Return (X, Y) of the center of cell containing provided text 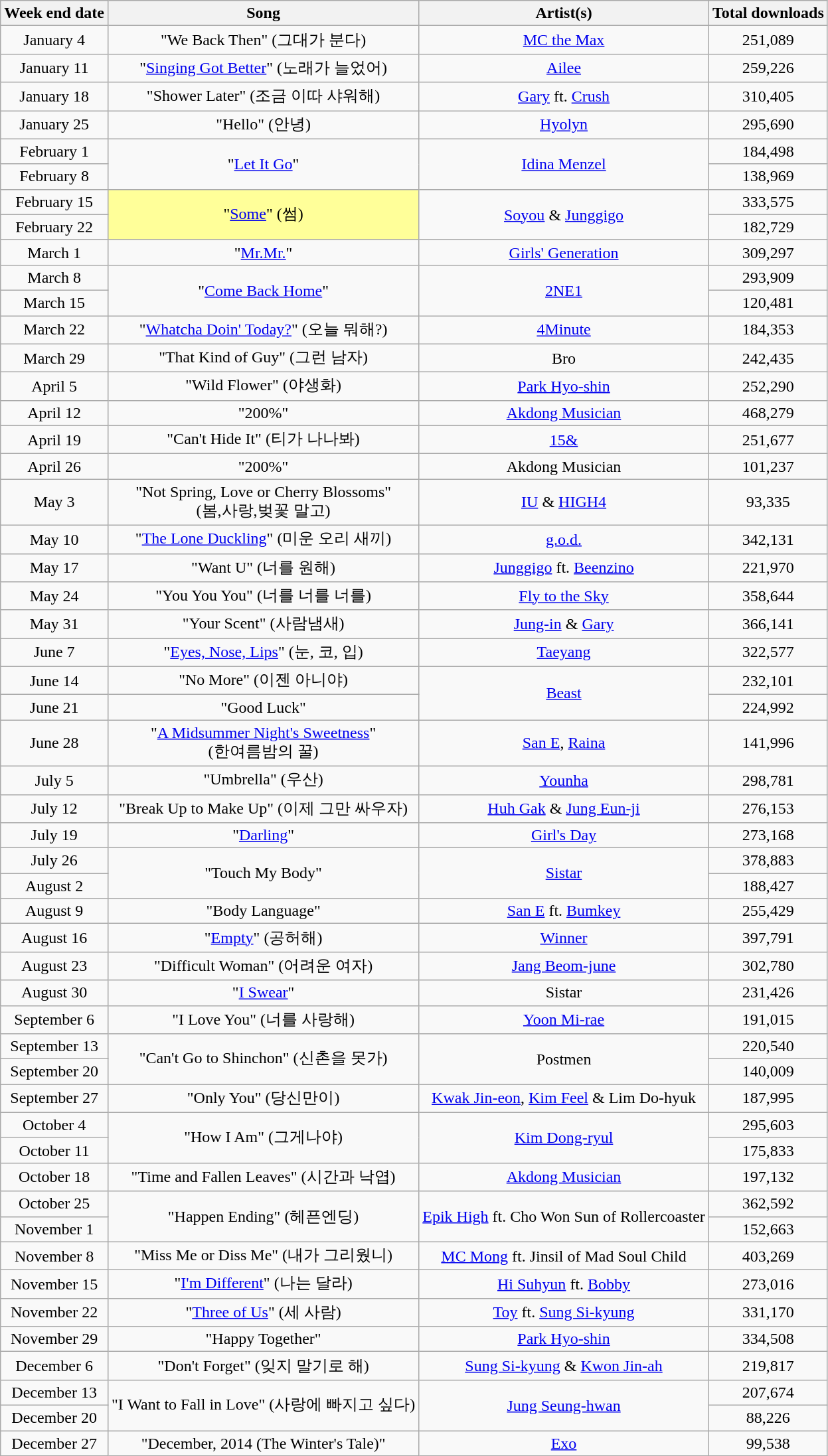
"Umbrella" (우산) (263, 780)
February 15 (54, 202)
July 26 (54, 861)
August 16 (54, 938)
February 8 (54, 177)
"You You You" (너를 너를 너를) (263, 596)
Girls' Generation (564, 252)
"I Love You" (너를 사랑해) (263, 1019)
April 5 (54, 386)
Younha (564, 780)
January 18 (54, 97)
295,690 (768, 125)
221,970 (768, 568)
175,833 (768, 1150)
May 10 (54, 539)
October 4 (54, 1125)
187,995 (768, 1099)
January 25 (54, 125)
Hyolyn (564, 125)
Soyou & Junggigo (564, 214)
September 13 (54, 1047)
334,508 (768, 1339)
"Shower Later" (조금 이따 샤워해) (263, 97)
May 24 (54, 596)
July 19 (54, 836)
Yoon Mi-rae (564, 1019)
182,729 (768, 227)
"Can't Go to Shinchon" (신촌을 못가) (263, 1059)
November 22 (54, 1313)
"Let It Go" (263, 164)
Kwak Jin-eon, Kim Feel & Lim Do-hyuk (564, 1099)
251,677 (768, 439)
"Mr.Mr." (263, 252)
Huh Gak & Jung Eun-ji (564, 808)
October 18 (54, 1177)
4Minute (564, 330)
184,353 (768, 330)
184,498 (768, 151)
141,996 (768, 743)
Winner (564, 938)
San E, Raina (564, 743)
November 8 (54, 1256)
101,237 (768, 467)
g.o.d. (564, 539)
April 19 (54, 439)
January 4 (54, 40)
Gary ft. Crush (564, 97)
"Body Language" (263, 911)
March 29 (54, 358)
"Break Up to Make Up" (이제 그만 싸우자) (263, 808)
Jang Beom-june (564, 966)
July 5 (54, 780)
"Want U" (너를 원해) (263, 568)
August 9 (54, 911)
224,992 (768, 707)
188,427 (768, 886)
259,226 (768, 68)
Exo (564, 1443)
February 1 (54, 151)
"Darling" (263, 836)
February 22 (54, 227)
152,663 (768, 1229)
September 20 (54, 1072)
November 1 (54, 1229)
IU & HIGH4 (564, 502)
Jung-in & Gary (564, 624)
Postmen (564, 1059)
"How I Am" (그게나야) (263, 1137)
"Whatcha Doin' Today?" (오늘 뭐해?) (263, 330)
378,883 (768, 861)
Toy ft. Sung Si-kyung (564, 1313)
December 6 (54, 1366)
March 8 (54, 277)
309,297 (768, 252)
April 12 (54, 413)
January 11 (54, 68)
"Not Spring, Love or Cherry Blossoms"(봄,사랑,벚꽃 말고) (263, 502)
366,141 (768, 624)
232,101 (768, 681)
MC the Max (564, 40)
March 1 (54, 252)
October 11 (54, 1150)
June 7 (54, 653)
November 29 (54, 1339)
276,153 (768, 808)
362,592 (768, 1204)
December 27 (54, 1443)
138,969 (768, 177)
468,279 (768, 413)
April 26 (54, 467)
Jung Seung-hwan (564, 1405)
"Three of Us" (세 사람) (263, 1313)
"Singing Got Better" (노래가 늘었어) (263, 68)
"Your Scent" (사람냄새) (263, 624)
MC Mong ft. Jinsil of Mad Soul Child (564, 1256)
231,426 (768, 993)
May 31 (54, 624)
"Good Luck" (263, 707)
June 14 (54, 681)
140,009 (768, 1072)
Epik High ft. Cho Won Sun of Rollercoaster (564, 1216)
October 25 (54, 1204)
August 23 (54, 966)
191,015 (768, 1019)
August 2 (54, 886)
May 3 (54, 502)
333,575 (768, 202)
99,538 (768, 1443)
93,335 (768, 502)
Taeyang (564, 653)
220,540 (768, 1047)
August 30 (54, 993)
"No More" (이젠 아니야) (263, 681)
July 12 (54, 808)
June 28 (54, 743)
Beast (564, 693)
May 17 (54, 568)
120,481 (768, 303)
Girl's Day (564, 836)
302,780 (768, 966)
273,016 (768, 1285)
Kim Dong-ryul (564, 1137)
Ailee (564, 68)
"Don't Forget" (잊지 말기로 해) (263, 1366)
273,168 (768, 836)
"Happy Together" (263, 1339)
2NE1 (564, 290)
March 15 (54, 303)
255,429 (768, 911)
15& (564, 439)
Song (263, 13)
397,791 (768, 938)
"I Swear" (263, 993)
242,435 (768, 358)
Artist(s) (564, 13)
310,405 (768, 97)
"Eyes, Nose, Lips" (눈, 코, 입) (263, 653)
Idina Menzel (564, 164)
"I'm Different" (나는 달라) (263, 1285)
"Can't Hide It" (티가 나나봐) (263, 439)
88,226 (768, 1418)
"December, 2014 (The Winter's Tale)" (263, 1443)
June 21 (54, 707)
November 15 (54, 1285)
219,817 (768, 1366)
"Come Back Home" (263, 290)
331,170 (768, 1313)
197,132 (768, 1177)
Week end date (54, 13)
252,290 (768, 386)
Sung Si-kyung & Kwon Jin-ah (564, 1366)
"Touch My Body" (263, 873)
December 13 (54, 1392)
"Happen Ending" (헤픈엔딩) (263, 1216)
"That Kind of Guy" (그런 남자) (263, 358)
342,131 (768, 539)
Junggigo ft. Beenzino (564, 568)
"Empty" (공허해) (263, 938)
"Miss Me or Diss Me" (내가 그리웠니) (263, 1256)
322,577 (768, 653)
"Difficult Woman" (어려운 여자) (263, 966)
295,603 (768, 1125)
San E ft. Bumkey (564, 911)
293,909 (768, 277)
403,269 (768, 1256)
"A Midsummer Night's Sweetness"(한여름밤의 꿀) (263, 743)
September 27 (54, 1099)
"Only You" (당신만이) (263, 1099)
298,781 (768, 780)
"Some" (썸) (263, 214)
358,644 (768, 596)
"We Back Then" (그대가 분다) (263, 40)
March 22 (54, 330)
207,674 (768, 1392)
Bro (564, 358)
"The Lone Duckling" (미운 오리 새끼) (263, 539)
"Time and Fallen Leaves" (시간과 낙엽) (263, 1177)
Total downloads (768, 13)
Hi Suhyun ft. Bobby (564, 1285)
Fly to the Sky (564, 596)
"Wild Flower" (야생화) (263, 386)
"I Want to Fall in Love" (사랑에 빠지고 싶다) (263, 1405)
"Hello" (안녕) (263, 125)
September 6 (54, 1019)
December 20 (54, 1418)
251,089 (768, 40)
